Locate the cell with the specified text and output its (X, Y) center coordinate. 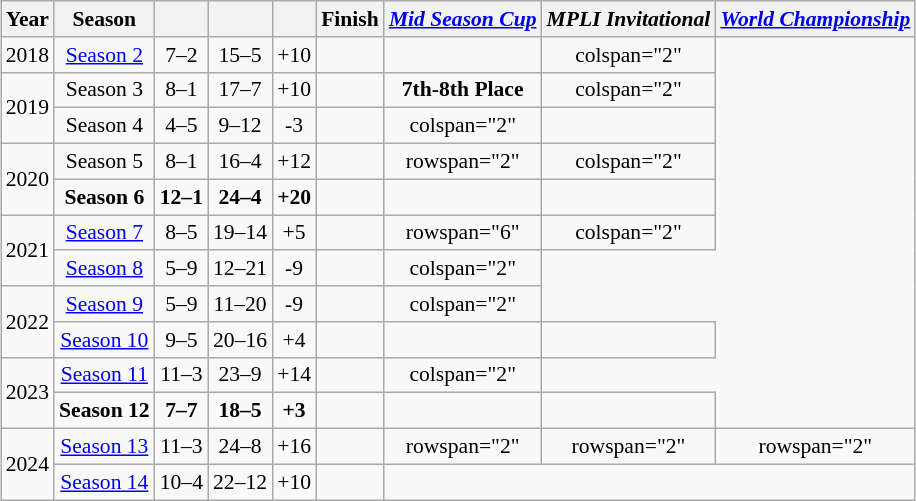
24–8 (240, 447)
23–9 (240, 375)
2019 (28, 108)
+4 (294, 340)
Year (28, 19)
MPLI Invitational (629, 19)
+12 (294, 162)
Season 2 (104, 55)
22–12 (240, 482)
2021 (28, 250)
-3 (294, 126)
+14 (294, 375)
Mid Season Cup (463, 19)
rowspan="6" (463, 233)
4–5 (182, 126)
Season 5 (104, 162)
12–1 (182, 197)
2018 (28, 55)
World Championship (815, 19)
Season 6 (104, 197)
9–5 (182, 340)
11–20 (240, 304)
19–14 (240, 233)
Season 9 (104, 304)
2023 (28, 392)
17–7 (240, 90)
+20 (294, 197)
2020 (28, 180)
+5 (294, 233)
16–4 (240, 162)
Season 10 (104, 340)
Season 12 (104, 411)
2024 (28, 464)
7–2 (182, 55)
Finish (350, 19)
+16 (294, 447)
8–5 (182, 233)
20–16 (240, 340)
Season 14 (104, 482)
24–4 (240, 197)
Season 3 (104, 90)
15–5 (240, 55)
Season (104, 19)
2022 (28, 322)
Season 7 (104, 233)
Season 4 (104, 126)
Season 13 (104, 447)
18–5 (240, 411)
+3 (294, 411)
7–7 (182, 411)
12–21 (240, 269)
10–4 (182, 482)
7th-8th Place (463, 90)
Season 8 (104, 269)
9–12 (240, 126)
Season 11 (104, 375)
